Search for the cell housing the specified text and yield its [x, y] center coordinate. 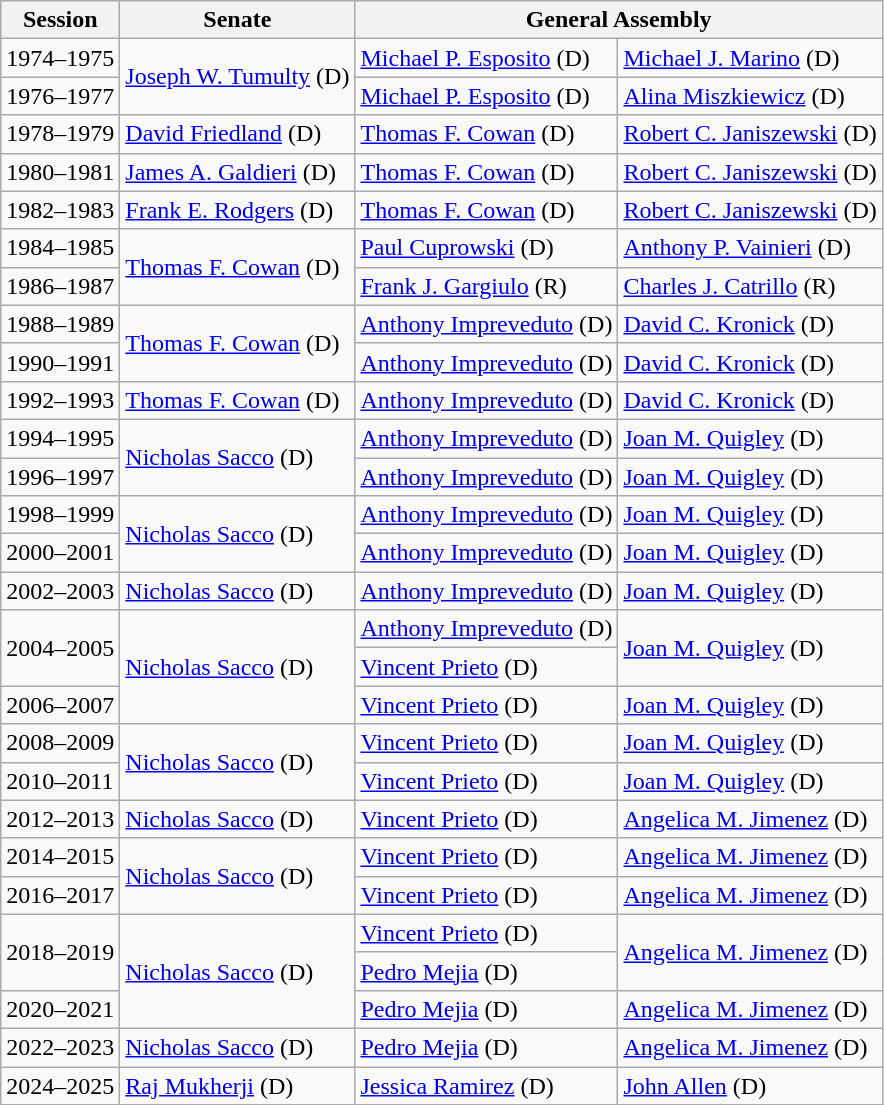
1984–1985 [60, 248]
2016–2017 [60, 895]
1998–1999 [60, 515]
1982–1983 [60, 210]
1994–1995 [60, 438]
Joseph W. Tumulty (D) [238, 77]
General Assembly [618, 20]
John Allen (D) [750, 1085]
David Friedland (D) [238, 134]
James A. Galdieri (D) [238, 172]
1974–1975 [60, 58]
1992–1993 [60, 400]
1976–1977 [60, 96]
1996–1997 [60, 477]
2022–2023 [60, 1047]
1990–1991 [60, 362]
2014–2015 [60, 857]
2006–2007 [60, 705]
2018–2019 [60, 952]
2002–2003 [60, 591]
Charles J. Catrillo (R) [750, 286]
1980–1981 [60, 172]
Frank E. Rodgers (D) [238, 210]
1978–1979 [60, 134]
2020–2021 [60, 1009]
2008–2009 [60, 743]
1988–1989 [60, 324]
Paul Cuprowski (D) [486, 248]
Anthony P. Vainieri (D) [750, 248]
Jessica Ramirez (D) [486, 1085]
Frank J. Gargiulo (R) [486, 286]
2004–2005 [60, 648]
2012–2013 [60, 819]
Session [60, 20]
2000–2001 [60, 553]
2010–2011 [60, 781]
Raj Mukherji (D) [238, 1085]
Senate [238, 20]
2024–2025 [60, 1085]
1986–1987 [60, 286]
Michael J. Marino (D) [750, 58]
Alina Miszkiewicz (D) [750, 96]
